Capture the cell that displays the provided text and extract its [X, Y] central coordinate. 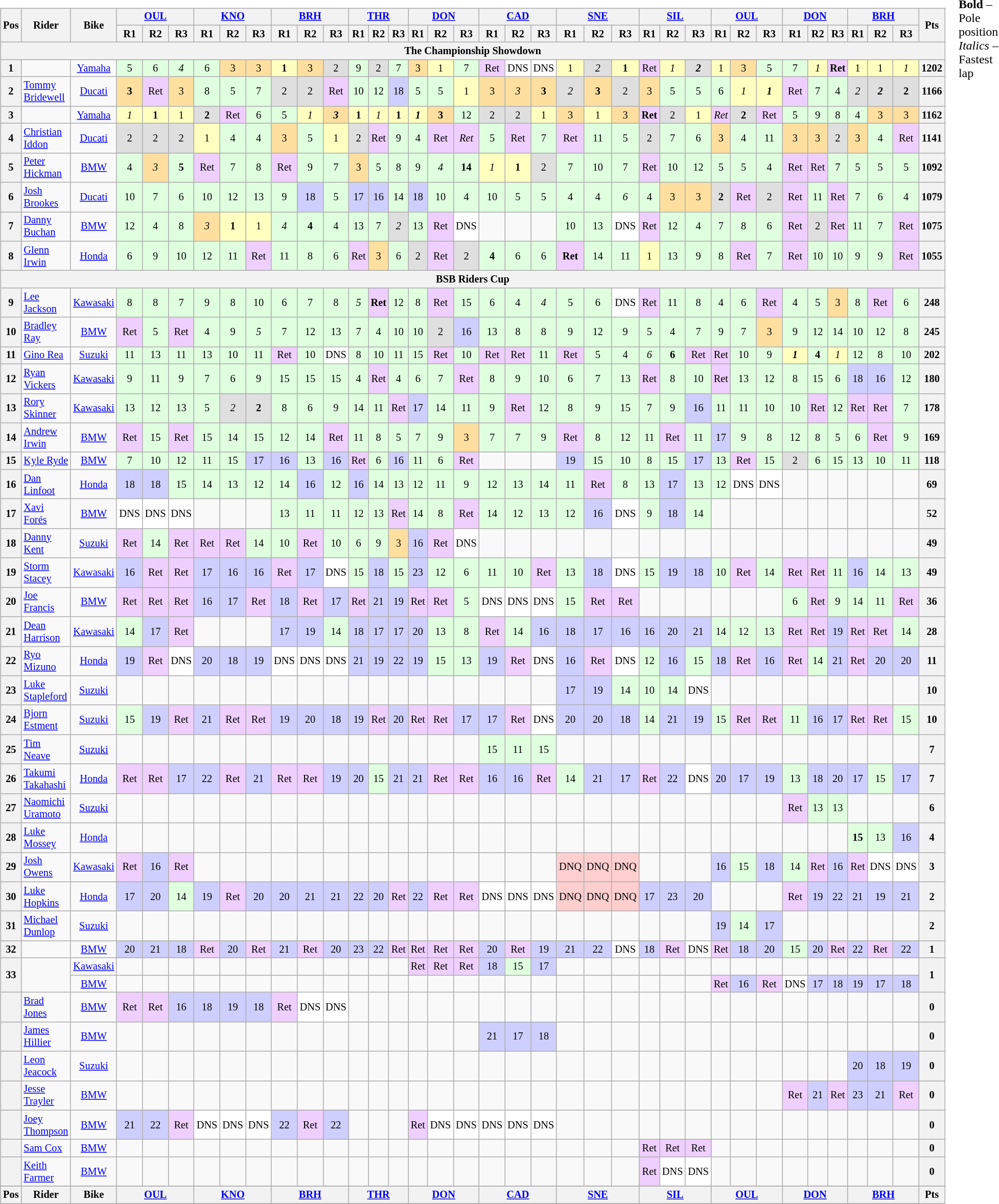
1162 [932, 115]
1079 [932, 197]
118 [932, 461]
1166 [932, 91]
Luke Hopkins [46, 896]
Josh Brookes [46, 197]
29 [11, 867]
32 [11, 950]
1092 [932, 168]
1055 [932, 256]
Glenn Irwin [46, 256]
180 [932, 379]
Peter Hickman [46, 168]
52 [932, 514]
24 [11, 720]
Danny Buchan [46, 227]
Joe Francis [46, 602]
Rory Skinner [46, 408]
27 [11, 808]
202 [932, 356]
Andrew Irwin [46, 438]
248 [932, 303]
Kyle Ryde [46, 461]
Dan Linfoot [46, 484]
Luke Mossey [46, 838]
Michael Dunlop [46, 926]
James Hillier [46, 1036]
Sam Cox [46, 1148]
36 [932, 602]
Lee Jackson [46, 303]
31 [11, 926]
Bjorn Estment [46, 720]
Josh Owens [46, 867]
Jesse Trayler [46, 1096]
Danny Kent [46, 543]
26 [11, 779]
Bradley Ray [46, 332]
Leon Jeacock [46, 1066]
Storm Stacey [46, 573]
178 [932, 408]
Brad Jones [46, 1007]
30 [11, 896]
Luke Stapleford [46, 691]
Ryo Mizuno [46, 661]
69 [932, 484]
Christian Iddon [46, 138]
Gino Rea [46, 356]
33 [11, 975]
Ryan Vickers [46, 379]
Dean Harrison [46, 631]
Keith Farmer [46, 1172]
245 [932, 332]
Takumi Takahashi [46, 779]
Joey Thompson [46, 1125]
1202 [932, 68]
1141 [932, 138]
Tommy Bridewell [46, 91]
Tim Neave [46, 749]
BSB Riders Cup [473, 279]
1075 [932, 227]
The Championship Showdown [473, 51]
25 [11, 749]
169 [932, 438]
Xavi Forés [46, 514]
Naomichi Uramoto [46, 808]
